Detect which cell encompasses the target text, then output its (x, y) center coordinate. 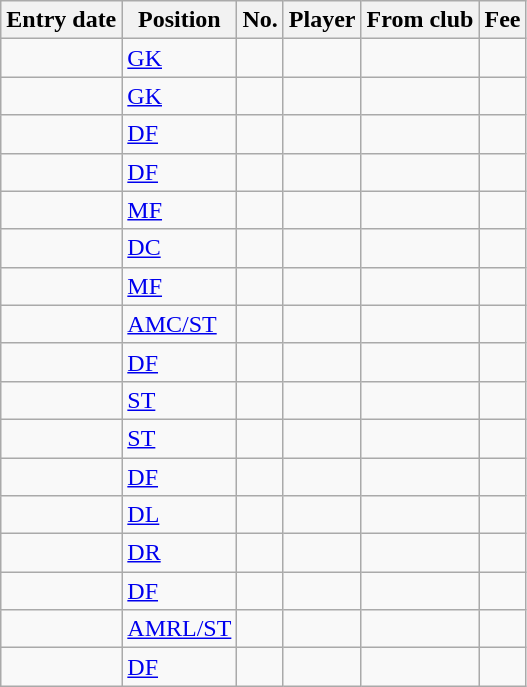
Fee (502, 20)
AMC/ST (180, 324)
Position (180, 20)
DL (180, 515)
Entry date (62, 20)
From club (420, 20)
Player (322, 20)
No. (260, 20)
DR (180, 553)
DC (180, 248)
AMRL/ST (180, 629)
